Find where the given text appears and provide that cell's center as (X, Y) coordinate. 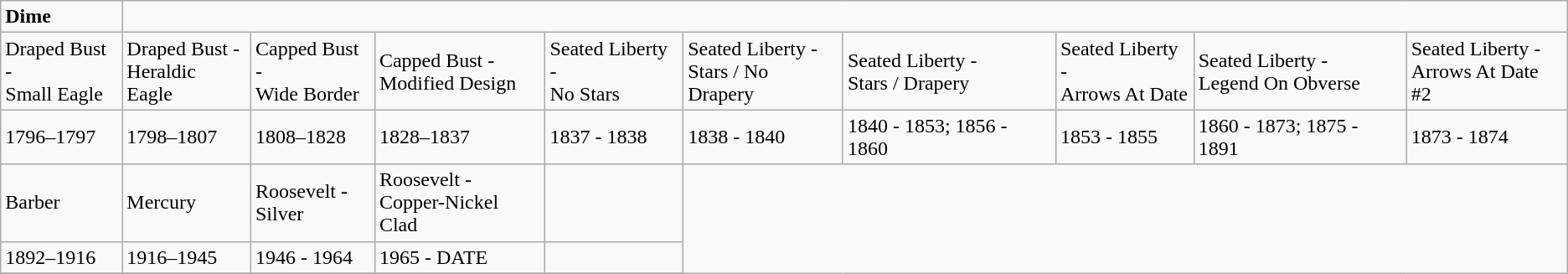
1892–1916 (62, 257)
Seated Liberty -Stars / Drapery (949, 71)
1796–1797 (62, 137)
1798–1807 (187, 137)
Barber (62, 203)
Mercury (187, 203)
Dime (62, 17)
Seated Liberty -Stars / No Drapery (764, 71)
Roosevelt -Copper-Nickel Clad (460, 203)
1840 - 1853; 1856 - 1860 (949, 137)
1873 - 1874 (1487, 137)
1853 - 1855 (1124, 137)
Capped Bust -Modified Design (460, 71)
1828–1837 (460, 137)
1837 - 1838 (615, 137)
1838 - 1840 (764, 137)
Seated Liberty -Arrows At Date #2 (1487, 71)
1965 - DATE (460, 257)
Seated Liberty -No Stars (615, 71)
Seated Liberty -Arrows At Date (1124, 71)
Draped Bust -Small Eagle (62, 71)
1860 - 1873; 1875 - 1891 (1300, 137)
Draped Bust -Heraldic Eagle (187, 71)
Seated Liberty -Legend On Obverse (1300, 71)
Capped Bust -Wide Border (312, 71)
Roosevelt -Silver (312, 203)
1808–1828 (312, 137)
1916–1945 (187, 257)
1946 - 1964 (312, 257)
